Pinpoint the cell where the given text exists, returning its (x, y) midpoint coordinate. 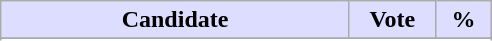
Candidate (176, 20)
% (463, 20)
Vote (392, 20)
